Return (x, y) of the center of cell containing provided text 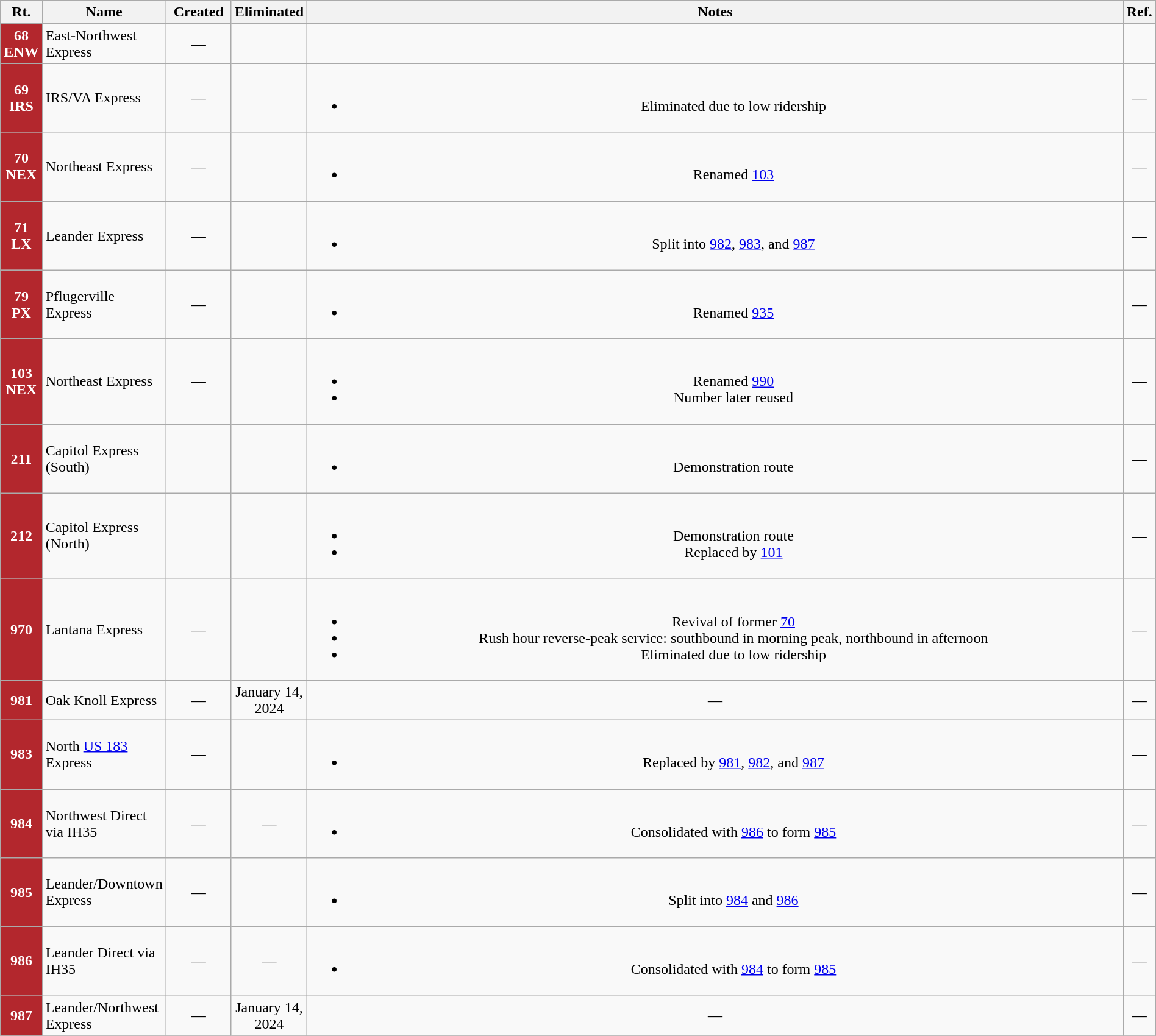
103 NEX (21, 381)
Demonstration routeReplaced by 101 (716, 536)
Capitol Express (North) (104, 536)
79 PX (21, 305)
Demonstration route (716, 458)
Revival of former 70Rush hour reverse-peak service: southbound in morning peak, northbound in afternoonEliminated due to low ridership (716, 629)
970 (21, 629)
Consolidated with 986 to form 985 (716, 823)
981 (21, 700)
Eliminated (269, 12)
985 (21, 892)
Renamed 103 (716, 167)
986 (21, 962)
68 ENW (21, 44)
Leander/Downtown Express (104, 892)
Lantana Express (104, 629)
70 NEX (21, 167)
983 (21, 754)
Ref. (1139, 12)
Split into 982, 983, and 987 (716, 235)
987 (21, 1015)
Notes (716, 12)
Eliminated due to low ridership (716, 98)
Pflugerville Express (104, 305)
984 (21, 823)
Created (199, 12)
212 (21, 536)
North US 183 Express (104, 754)
Leander/Northwest Express (104, 1015)
Renamed 935 (716, 305)
Split into 984 and 986 (716, 892)
East-Northwest Express (104, 44)
Leander Express (104, 235)
IRS/VA Express (104, 98)
69 IRS (21, 98)
Leander Direct via IH35 (104, 962)
Rt. (21, 12)
211 (21, 458)
Name (104, 12)
Capitol Express (South) (104, 458)
Renamed 990Number later reused (716, 381)
71 LX (21, 235)
Replaced by 981, 982, and 987 (716, 754)
Consolidated with 984 to form 985 (716, 962)
Oak Knoll Express (104, 700)
Northwest Direct via IH35 (104, 823)
